Locate the cell with the specified text and output its [x, y] center coordinate. 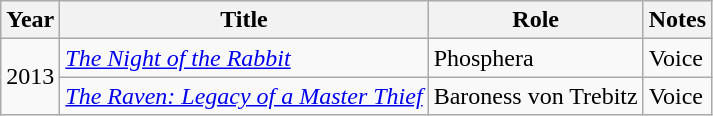
Year [30, 20]
The Raven: Legacy of a Master Thief [244, 96]
Notes [677, 20]
Phosphera [536, 58]
2013 [30, 77]
The Night of the Rabbit [244, 58]
Role [536, 20]
Baroness von Trebitz [536, 96]
Title [244, 20]
